Detect which cell encompasses the target text, then output its (x, y) center coordinate. 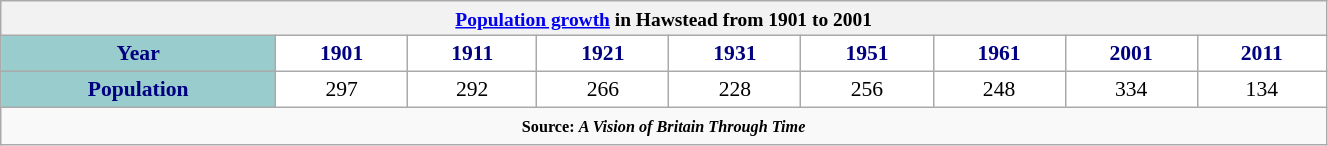
1921 (603, 54)
297 (342, 90)
1931 (735, 54)
Population growth in Hawstead from 1901 to 2001 (664, 18)
1961 (999, 54)
1911 (472, 54)
1901 (342, 54)
228 (735, 90)
Population (138, 90)
Year (138, 54)
1951 (867, 54)
292 (472, 90)
Source: A Vision of Britain Through Time (664, 126)
134 (1262, 90)
266 (603, 90)
2011 (1262, 54)
248 (999, 90)
334 (1131, 90)
256 (867, 90)
2001 (1131, 54)
